Detect which cell encompasses the target text, then output its (X, Y) center coordinate. 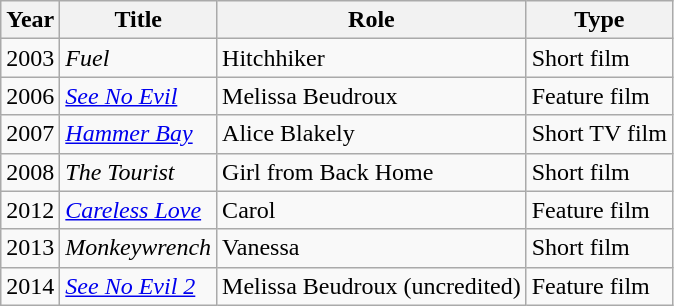
Short TV film (599, 134)
2003 (30, 58)
Girl from Back Home (372, 172)
2012 (30, 210)
See No Evil 2 (138, 286)
Vanessa (372, 248)
2007 (30, 134)
Role (372, 20)
Melissa Beudroux (372, 96)
Melissa Beudroux (uncredited) (372, 286)
2014 (30, 286)
Carol (372, 210)
Fuel (138, 58)
Type (599, 20)
Title (138, 20)
See No Evil (138, 96)
The Tourist (138, 172)
2006 (30, 96)
Alice Blakely (372, 134)
2013 (30, 248)
2008 (30, 172)
Hammer Bay (138, 134)
Monkeywrench (138, 248)
Year (30, 20)
Careless Love (138, 210)
Hitchhiker (372, 58)
